Identify which cell holds the provided text, then report its (X, Y) central coordinate. 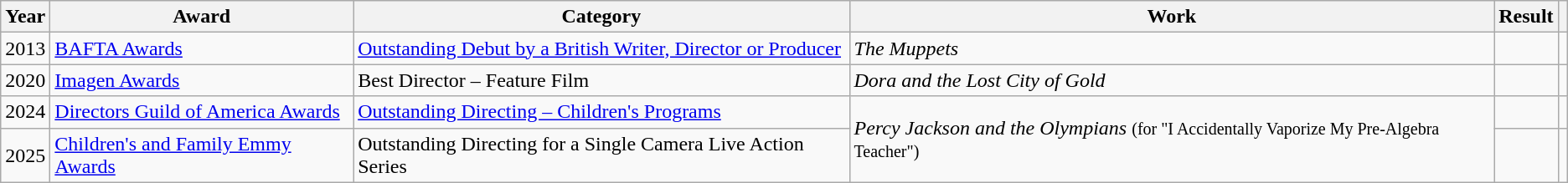
Best Director – Feature Film (601, 80)
Percy Jackson and the Olympians (for "I Accidentally Vaporize My Pre-Algebra Teacher") (1172, 139)
The Muppets (1172, 48)
2025 (25, 155)
Imagen Awards (202, 80)
Year (25, 17)
Category (601, 17)
2013 (25, 48)
2024 (25, 112)
BAFTA Awards (202, 48)
Children's and Family Emmy Awards (202, 155)
Work (1172, 17)
Outstanding Debut by a British Writer, Director or Producer (601, 48)
Directors Guild of America Awards (202, 112)
Outstanding Directing for a Single Camera Live Action Series (601, 155)
Award (202, 17)
Result (1526, 17)
2020 (25, 80)
Outstanding Directing – Children's Programs (601, 112)
Dora and the Lost City of Gold (1172, 80)
